From the cell containing the given text, extract its center point as [x, y] coordinate. 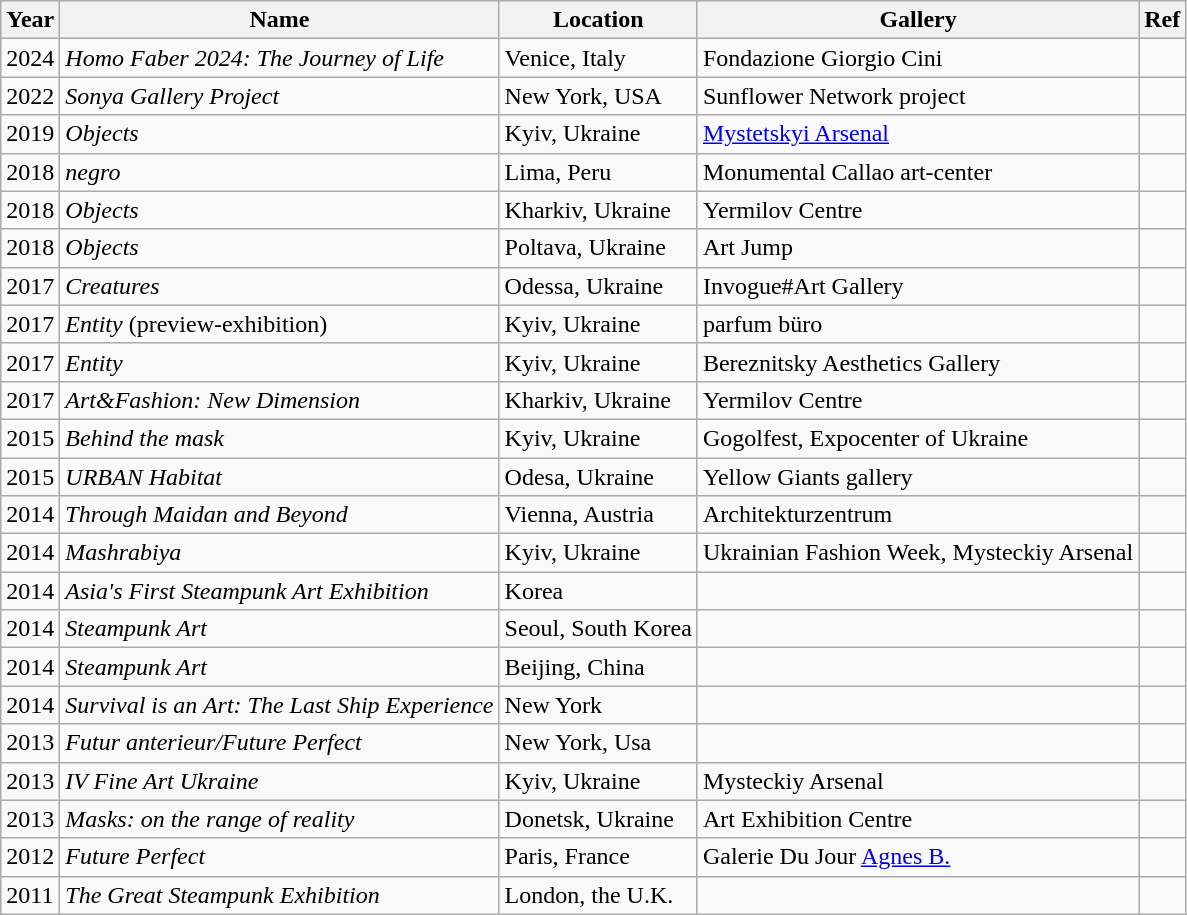
2022 [30, 96]
Sunflower Network project [918, 96]
Gogolfest, Expocenter of Ukraine [918, 438]
Asia's First Steampunk Art Exhibition [280, 591]
New York, Usa [598, 743]
Mysteckiy Arsenal [918, 781]
Seoul, South Korea [598, 629]
Homo Faber 2024: The Journey of Life [280, 58]
The Great Steampunk Exhibition [280, 895]
Paris, France [598, 857]
2019 [30, 134]
Korea [598, 591]
Mashrabiya [280, 553]
Galerie Du Jour Agnes B. [918, 857]
Lima, Peru [598, 172]
Poltava, Ukraine [598, 248]
Beijing, China [598, 667]
Art Jump [918, 248]
Location [598, 20]
2024 [30, 58]
New York [598, 705]
Futur anterieur/Future Perfect [280, 743]
Venice, Italy [598, 58]
Fondazione Giorgio Cini [918, 58]
Monumental Callao art-center [918, 172]
Invogue#Art Gallery [918, 286]
Odessa, Ukraine [598, 286]
Creatures [280, 286]
Masks: on the range of reality [280, 819]
Odesa, Ukraine [598, 477]
Bereznitsky Aesthetics Gallery [918, 362]
Future Perfect [280, 857]
2012 [30, 857]
Survival is an Art: The Last Ship Experience [280, 705]
Architekturzentrum [918, 515]
Donetsk, Ukraine [598, 819]
Ref [1162, 20]
Entity (preview-exhibition) [280, 324]
Year [30, 20]
Art Exhibition Centre [918, 819]
Behind the mask [280, 438]
2011 [30, 895]
Name [280, 20]
New York, USA [598, 96]
Ukrainian Fashion Week, Mysteckiy Arsenal [918, 553]
Sonya Gallery Project [280, 96]
IV Fine Art Ukraine [280, 781]
Entity [280, 362]
Vienna, Austria [598, 515]
Mystetskyi Arsenal [918, 134]
negro [280, 172]
Yellow Giants gallery [918, 477]
Through Maidan and Beyond [280, 515]
Gallery [918, 20]
parfum büro [918, 324]
Art&Fashion: New Dimension [280, 400]
London, the U.K. [598, 895]
URBAN Habitat [280, 477]
